Locate the cell with the specified text and output its [X, Y] center coordinate. 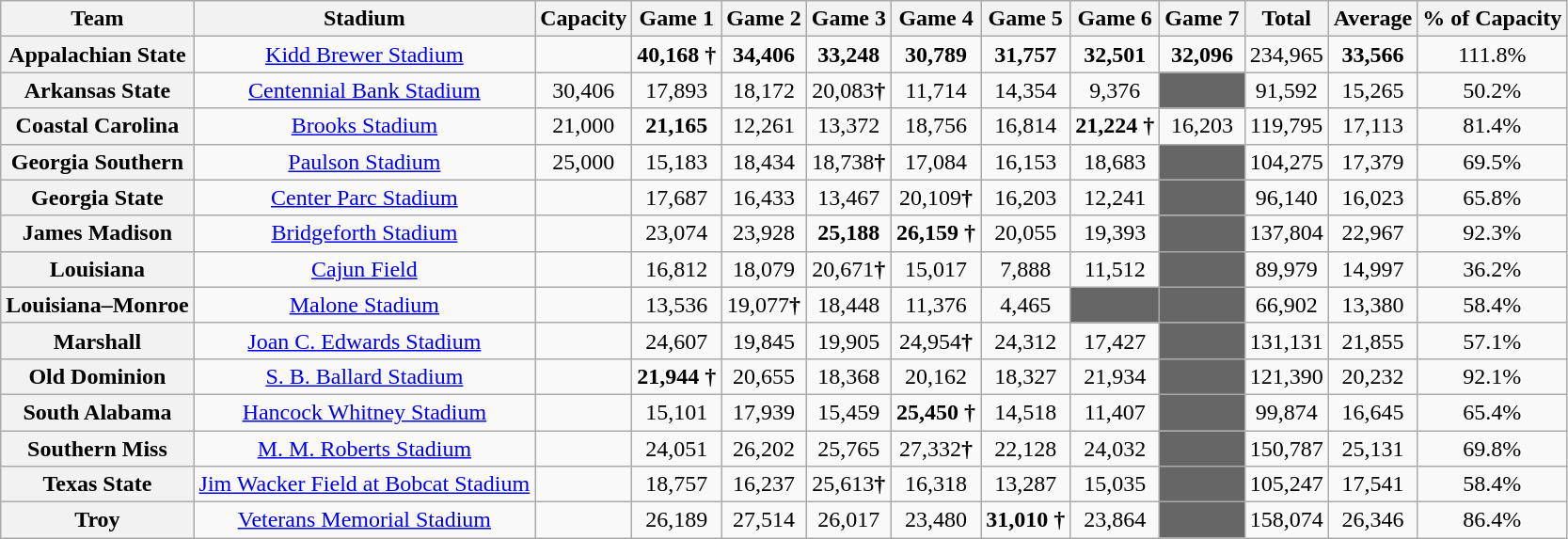
50.2% [1492, 90]
16,812 [677, 269]
Stadium [365, 19]
150,787 [1287, 449]
111.8% [1492, 55]
21,000 [583, 126]
Centennial Bank Stadium [365, 90]
92.3% [1492, 233]
104,275 [1287, 162]
Total [1287, 19]
18,368 [848, 376]
18,434 [764, 162]
81.4% [1492, 126]
23,480 [937, 520]
Team [98, 19]
33,566 [1373, 55]
25,188 [848, 233]
19,905 [848, 341]
15,101 [677, 412]
17,893 [677, 90]
Center Parc Stadium [365, 198]
105,247 [1287, 484]
30,789 [937, 55]
15,017 [937, 269]
26,346 [1373, 520]
23,074 [677, 233]
11,714 [937, 90]
86.4% [1492, 520]
32,096 [1202, 55]
26,159 † [937, 233]
Jim Wacker Field at Bobcat Stadium [365, 484]
Game 3 [848, 19]
12,241 [1116, 198]
Brooks Stadium [365, 126]
Game 1 [677, 19]
17,084 [937, 162]
18,757 [677, 484]
Bridgeforth Stadium [365, 233]
Georgia Southern [98, 162]
M. M. Roberts Stadium [365, 449]
Louisiana–Monroe [98, 305]
26,017 [848, 520]
Game 7 [1202, 19]
16,023 [1373, 198]
13,287 [1025, 484]
65.8% [1492, 198]
7,888 [1025, 269]
Southern Miss [98, 449]
4,465 [1025, 305]
32,501 [1116, 55]
25,765 [848, 449]
18,683 [1116, 162]
Georgia State [98, 198]
Cajun Field [365, 269]
36.2% [1492, 269]
92.1% [1492, 376]
Louisiana [98, 269]
22,128 [1025, 449]
16,645 [1373, 412]
65.4% [1492, 412]
21,224 † [1116, 126]
Game 2 [764, 19]
158,074 [1287, 520]
12,261 [764, 126]
Troy [98, 520]
24,607 [677, 341]
17,939 [764, 412]
20,655 [764, 376]
119,795 [1287, 126]
23,864 [1116, 520]
26,189 [677, 520]
20,232 [1373, 376]
234,965 [1287, 55]
24,032 [1116, 449]
17,427 [1116, 341]
25,613† [848, 484]
Kidd Brewer Stadium [365, 55]
18,738† [848, 162]
24,051 [677, 449]
31,010 † [1025, 520]
13,536 [677, 305]
21,855 [1373, 341]
40,168 † [677, 55]
Arkansas State [98, 90]
11,376 [937, 305]
69.5% [1492, 162]
18,448 [848, 305]
96,140 [1287, 198]
27,332† [937, 449]
69.8% [1492, 449]
91,592 [1287, 90]
17,379 [1373, 162]
16,153 [1025, 162]
34,406 [764, 55]
23,928 [764, 233]
Malone Stadium [365, 305]
17,541 [1373, 484]
14,518 [1025, 412]
18,327 [1025, 376]
24,312 [1025, 341]
17,113 [1373, 126]
17,687 [677, 198]
20,083† [848, 90]
57.1% [1492, 341]
21,934 [1116, 376]
Coastal Carolina [98, 126]
27,514 [764, 520]
Paulson Stadium [365, 162]
137,804 [1287, 233]
% of Capacity [1492, 19]
16,814 [1025, 126]
Game 6 [1116, 19]
26,202 [764, 449]
131,131 [1287, 341]
25,000 [583, 162]
13,467 [848, 198]
20,055 [1025, 233]
25,450 † [937, 412]
21,944 † [677, 376]
18,756 [937, 126]
Game 4 [937, 19]
14,354 [1025, 90]
15,035 [1116, 484]
Hancock Whitney Stadium [365, 412]
Veterans Memorial Stadium [365, 520]
25,131 [1373, 449]
S. B. Ballard Stadium [365, 376]
16,318 [937, 484]
66,902 [1287, 305]
Marshall [98, 341]
18,079 [764, 269]
15,265 [1373, 90]
13,380 [1373, 305]
Joan C. Edwards Stadium [365, 341]
121,390 [1287, 376]
20,162 [937, 376]
33,248 [848, 55]
14,997 [1373, 269]
30,406 [583, 90]
Appalachian State [98, 55]
21,165 [677, 126]
19,393 [1116, 233]
16,433 [764, 198]
16,237 [764, 484]
15,459 [848, 412]
31,757 [1025, 55]
15,183 [677, 162]
13,372 [848, 126]
11,407 [1116, 412]
11,512 [1116, 269]
89,979 [1287, 269]
Capacity [583, 19]
Old Dominion [98, 376]
24,954† [937, 341]
99,874 [1287, 412]
22,967 [1373, 233]
Game 5 [1025, 19]
18,172 [764, 90]
19,077† [764, 305]
20,109† [937, 198]
20,671† [848, 269]
9,376 [1116, 90]
Texas State [98, 484]
South Alabama [98, 412]
19,845 [764, 341]
James Madison [98, 233]
Average [1373, 19]
